Return the (X, Y) coordinate for the center point of the cell that contains the specified text.  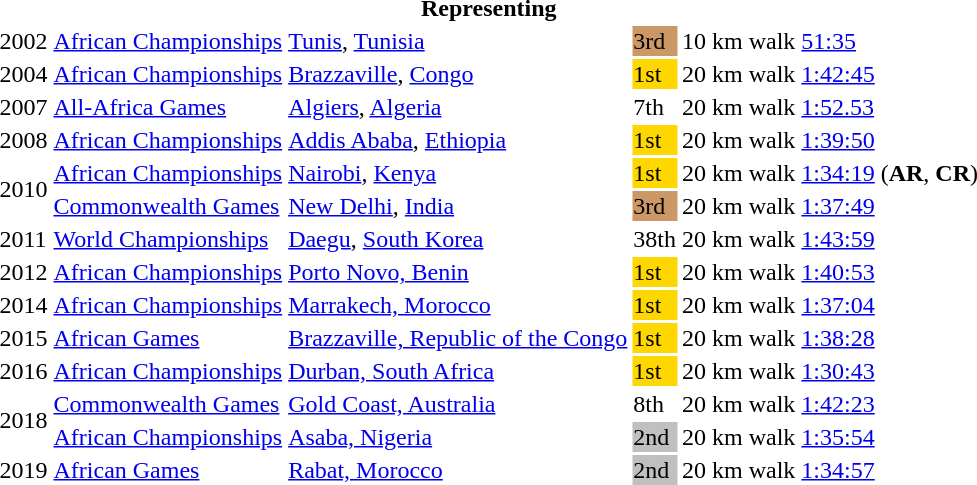
Tunis, Tunisia (458, 41)
Addis Ababa, Ethiopia (458, 140)
Marrakech, Morocco (458, 305)
Porto Novo, Benin (458, 272)
8th (655, 404)
Rabat, Morocco (458, 470)
Brazzaville, Congo (458, 74)
World Championships (168, 239)
Nairobi, Kenya (458, 173)
10 km walk (739, 41)
Asaba, Nigeria (458, 437)
38th (655, 239)
Gold Coast, Australia (458, 404)
Durban, South Africa (458, 371)
All-Africa Games (168, 107)
Daegu, South Korea (458, 239)
Algiers, Algeria (458, 107)
7th (655, 107)
Brazzaville, Republic of the Congo (458, 338)
New Delhi, India (458, 206)
